From the cell containing the given text, extract its center point as [X, Y] coordinate. 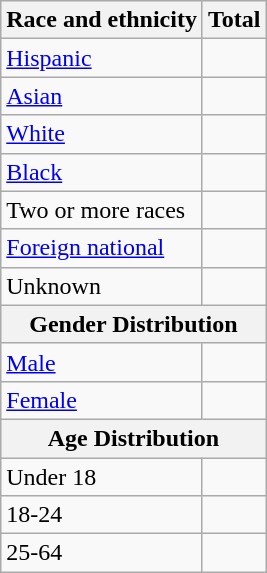
Age Distribution [134, 438]
Male [102, 362]
Foreign national [102, 248]
Under 18 [102, 477]
Female [102, 400]
Two or more races [102, 210]
Black [102, 172]
White [102, 134]
Gender Distribution [134, 324]
18-24 [102, 515]
Total [234, 20]
Asian [102, 96]
Race and ethnicity [102, 20]
Unknown [102, 286]
Hispanic [102, 58]
25-64 [102, 553]
